Find where the given text appears and provide that cell's center as [x, y] coordinate. 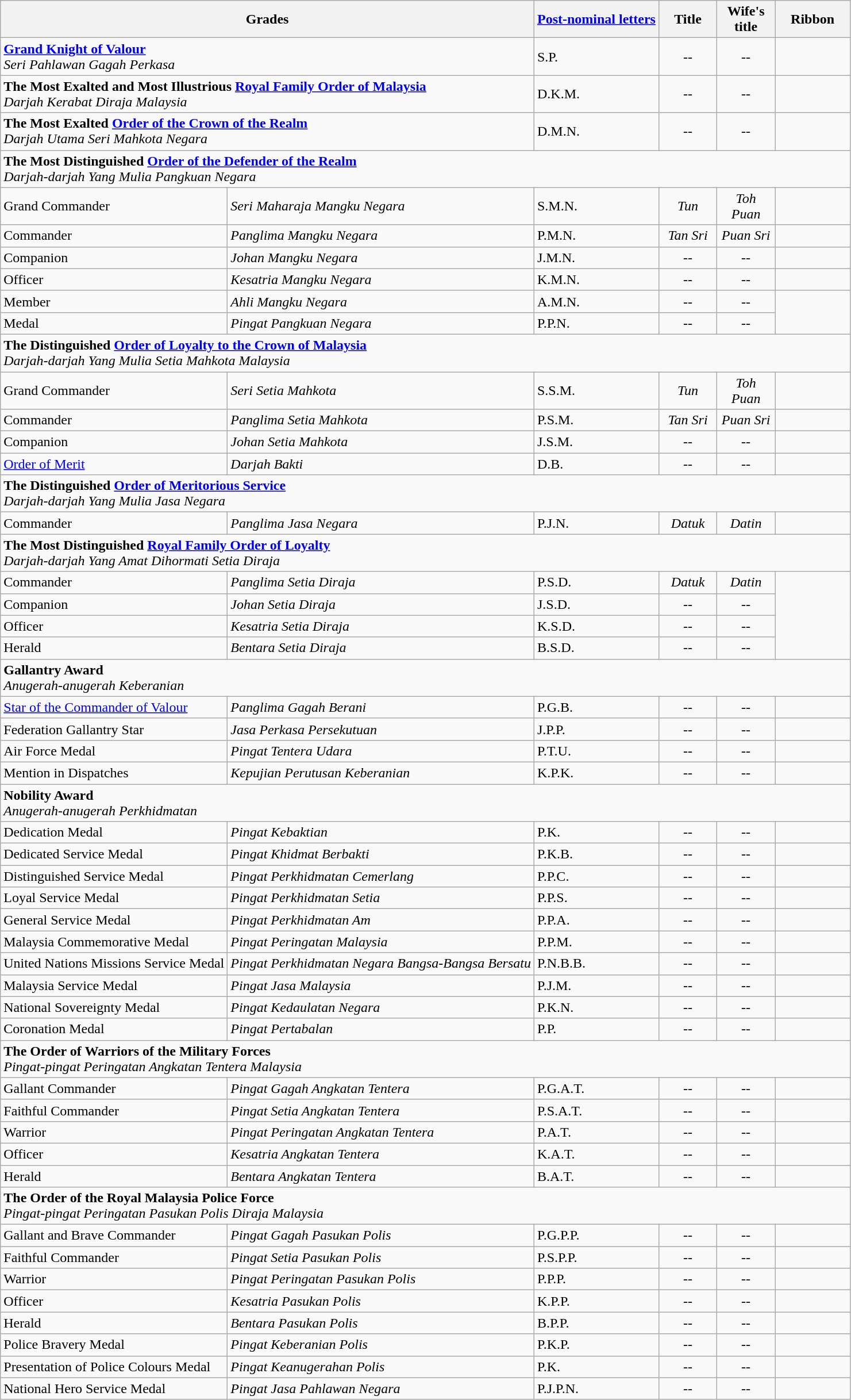
Kesatria Pasukan Polis [381, 1301]
Kepujian Perutusan Keberanian [381, 773]
Seri Setia Mahkota [381, 390]
Ahli Mangku Negara [381, 301]
Panglima Mangku Negara [381, 236]
The Most Exalted Order of the Crown of the Realm Darjah Utama Seri Mahkota Negara [268, 131]
United Nations Missions Service Medal [114, 964]
B.A.T. [596, 1176]
B.P.P. [596, 1323]
P.P.S. [596, 898]
Pingat Peringatan Pasukan Polis [381, 1279]
National Hero Service Medal [114, 1389]
Kesatria Angkatan Tentera [381, 1154]
Pingat Setia Angkatan Tentera [381, 1110]
P.S.D. [596, 582]
S.P. [596, 56]
A.M.N. [596, 301]
Panglima Gagah Berani [381, 707]
Pingat Jasa Malaysia [381, 985]
The Distinguished Order of Meritorious Service Darjah-darjah Yang Mulia Jasa Negara [425, 493]
Johan Setia Diraja [381, 604]
Dedicated Service Medal [114, 854]
Malaysia Commemorative Medal [114, 942]
J.P.P. [596, 729]
K.P.P. [596, 1301]
The Most Distinguished Royal Family Order of Loyalty Darjah-darjah Yang Amat Dihormati Setia Diraja [425, 553]
K.S.D. [596, 626]
Grades [268, 20]
Coronation Medal [114, 1029]
P.P. [596, 1029]
Pingat Peringatan Malaysia [381, 942]
Pingat Gagah Angkatan Tentera [381, 1088]
J.M.N. [596, 258]
S.S.M. [596, 390]
Medal [114, 323]
Order of Merit [114, 464]
Mention in Dispatches [114, 773]
Dedication Medal [114, 833]
Pingat Perkhidmatan Cemerlang [381, 876]
P.J.P.N. [596, 1389]
General Service Medal [114, 920]
P.G.A.T. [596, 1088]
Pingat Perkhidmatan Am [381, 920]
D.M.N. [596, 131]
Pingat Khidmat Berbakti [381, 854]
Nobility Award Anugerah-anugerah Perkhidmatan [425, 803]
Grand Knight of Valour Seri Pahlawan Gagah Perkasa [268, 56]
Bentara Pasukan Polis [381, 1323]
J.S.D. [596, 604]
P.P.P. [596, 1279]
P.S.P.P. [596, 1257]
P.P.N. [596, 323]
Wife's title [746, 20]
The Most Exalted and Most Illustrious Royal Family Order of Malaysia Darjah Kerabat Diraja Malaysia [268, 94]
P.J.M. [596, 985]
Gallant Commander [114, 1088]
S.M.N. [596, 206]
Johan Setia Mahkota [381, 442]
Star of the Commander of Valour [114, 707]
Gallantry Award Anugerah-anugerah Keberanian [425, 677]
Pingat Peringatan Angkatan Tentera [381, 1132]
K.P.K. [596, 773]
The Most Distinguished Order of the Defender of the Realm Darjah-darjah Yang Mulia Pangkuan Negara [425, 169]
Loyal Service Medal [114, 898]
Bentara Angkatan Tentera [381, 1176]
P.K.P. [596, 1345]
Pingat Setia Pasukan Polis [381, 1257]
P.P.A. [596, 920]
Darjah Bakti [381, 464]
Pingat Kedaulatan Negara [381, 1007]
Distinguished Service Medal [114, 876]
Kesatria Setia Diraja [381, 626]
Pingat Kebaktian [381, 833]
P.G.P.P. [596, 1236]
Title [687, 20]
National Sovereignty Medal [114, 1007]
Gallant and Brave Commander [114, 1236]
P.S.A.T. [596, 1110]
Panglima Jasa Negara [381, 523]
Police Bravery Medal [114, 1345]
Presentation of Police Colours Medal [114, 1367]
Pingat Keanugerahan Polis [381, 1367]
Jasa Perkasa Persekutuan [381, 729]
Ribbon [813, 20]
Federation Gallantry Star [114, 729]
B.S.D. [596, 648]
Pingat Jasa Pahlawan Negara [381, 1389]
Pingat Pertabalan [381, 1029]
Kesatria Mangku Negara [381, 279]
P.T.U. [596, 751]
K.M.N. [596, 279]
D.K.M. [596, 94]
Malaysia Service Medal [114, 985]
Pingat Perkhidmatan Setia [381, 898]
The Order of the Royal Malaysia Police Force Pingat-pingat Peringatan Pasukan Polis Diraja Malaysia [425, 1206]
P.G.B. [596, 707]
Bentara Setia Diraja [381, 648]
Post-nominal letters [596, 20]
Pingat Gagah Pasukan Polis [381, 1236]
The Order of Warriors of the Military Forces Pingat-pingat Peringatan Angkatan Tentera Malaysia [425, 1059]
P.S.M. [596, 420]
P.A.T. [596, 1132]
P.N.B.B. [596, 964]
The Distinguished Order of Loyalty to the Crown of Malaysia Darjah-darjah Yang Mulia Setia Mahkota Malaysia [425, 353]
Pingat Tentera Udara [381, 751]
P.K.B. [596, 854]
J.S.M. [596, 442]
Pingat Perkhidmatan Negara Bangsa-Bangsa Bersatu [381, 964]
P.P.M. [596, 942]
P.M.N. [596, 236]
D.B. [596, 464]
Member [114, 301]
Panglima Setia Mahkota [381, 420]
Pingat Pangkuan Negara [381, 323]
Pingat Keberanian Polis [381, 1345]
K.A.T. [596, 1154]
Johan Mangku Negara [381, 258]
Panglima Setia Diraja [381, 582]
Seri Maharaja Mangku Negara [381, 206]
P.P.C. [596, 876]
Air Force Medal [114, 751]
P.J.N. [596, 523]
P.K.N. [596, 1007]
